Pinpoint the cell where the given text exists, returning its [x, y] midpoint coordinate. 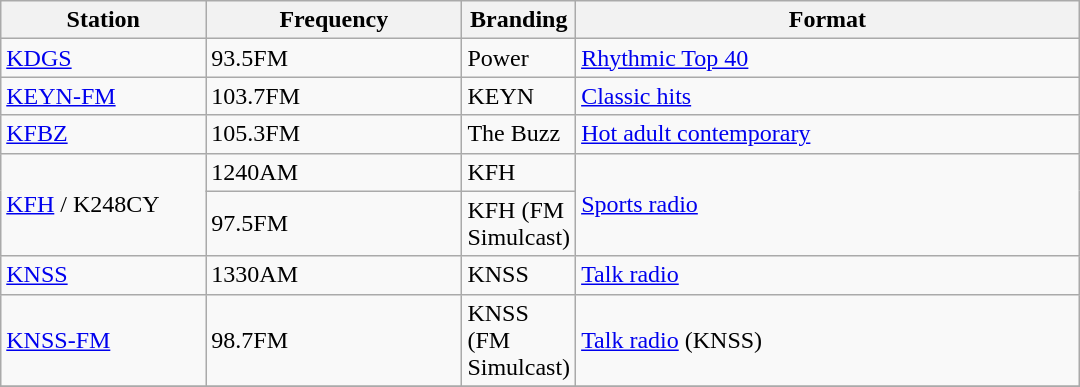
1240AM [334, 172]
97.5FM [334, 224]
103.7FM [334, 96]
Talk radio (KNSS) [828, 340]
KEYN-FM [104, 96]
KDGS [104, 58]
Talk radio [828, 275]
KFH / K248CY [104, 204]
Rhythmic Top 40 [828, 58]
KNSS-FM [104, 340]
1330AM [334, 275]
93.5FM [334, 58]
Hot adult contemporary [828, 134]
The Buzz [519, 134]
KFH [519, 172]
KEYN [519, 96]
Classic hits [828, 96]
Power [519, 58]
98.7FM [334, 340]
Branding [519, 20]
Frequency [334, 20]
KFH (FM Simulcast) [519, 224]
KNSS (FM Simulcast) [519, 340]
Sports radio [828, 204]
Station [104, 20]
105.3FM [334, 134]
Format [828, 20]
KFBZ [104, 134]
